Return (X, Y) of the center of cell containing provided text 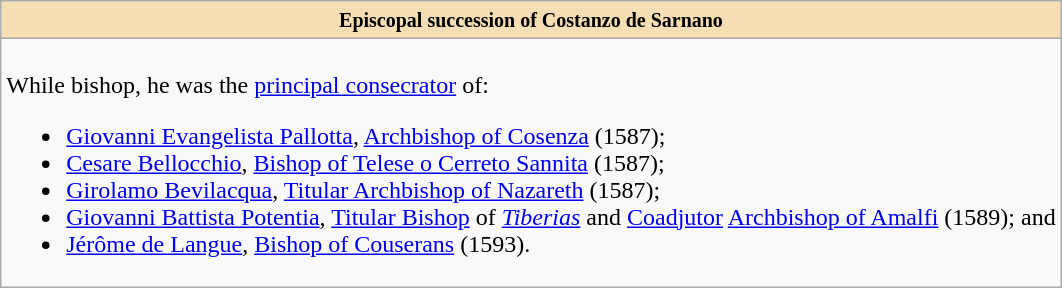
Episcopal succession of Costanzo de Sarnano (531, 20)
